Detect which cell encompasses the target text, then output its [X, Y] center coordinate. 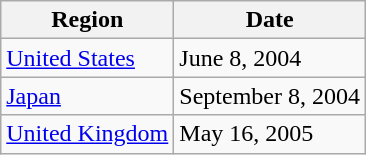
May 16, 2005 [270, 134]
Region [88, 20]
United States [88, 58]
Japan [88, 96]
United Kingdom [88, 134]
September 8, 2004 [270, 96]
June 8, 2004 [270, 58]
Date [270, 20]
